Find where the given text appears and provide that cell's center as [x, y] coordinate. 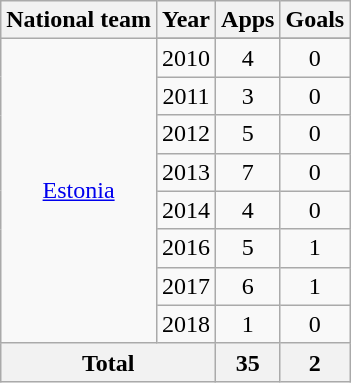
Total [108, 362]
Apps [248, 20]
2017 [186, 286]
2018 [186, 324]
6 [248, 286]
35 [248, 362]
Year [186, 20]
Goals [315, 20]
Estonia [79, 191]
2016 [186, 248]
7 [248, 172]
2012 [186, 134]
National team [79, 20]
2013 [186, 172]
2011 [186, 96]
2014 [186, 210]
3 [248, 96]
2010 [186, 58]
2 [315, 362]
